Return (x, y) of the center of cell containing provided text 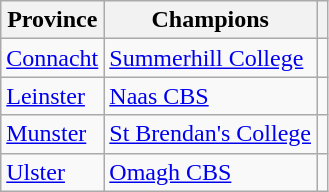
Champions (210, 20)
Leinster (52, 96)
Connacht (52, 58)
Naas CBS (210, 96)
Munster (52, 134)
Omagh CBS (210, 172)
St Brendan's College (210, 134)
Ulster (52, 172)
Summerhill College (210, 58)
Province (52, 20)
